From the cell containing the given text, extract its center point as [X, Y] coordinate. 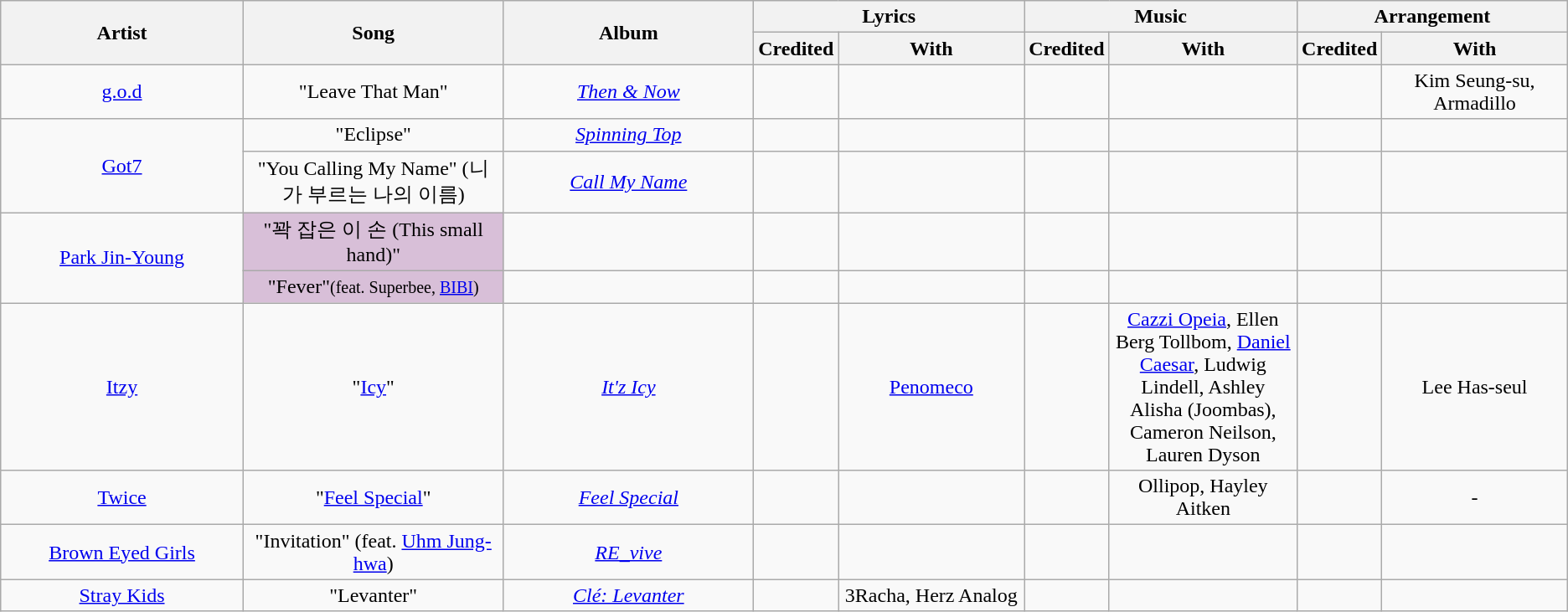
It'z Icy [628, 387]
Lyrics [890, 17]
"Invitation" (feat. Uhm Jung-hwa) [374, 553]
"Eclipse" [374, 135]
Music [1161, 17]
"꽉 잡은 이 손 (This small hand)" [374, 242]
"Feel Special" [374, 497]
Album [628, 33]
g.o.d [122, 92]
Twice [122, 497]
Got7 [122, 166]
Artist [122, 33]
Kim Seung-su, Armadillo [1474, 92]
Spinning Top [628, 135]
"Fever"(feat. Superbee, BIBI) [374, 287]
3Racha, Herz Analog [931, 595]
Park Jin-Young [122, 258]
"Icy" [374, 387]
Penomeco [931, 387]
Lee Has-seul [1474, 387]
RE_vive [628, 553]
Stray Kids [122, 595]
Arrangement [1432, 17]
Song [374, 33]
- [1474, 497]
Itzy [122, 387]
Brown Eyed Girls [122, 553]
"You Calling My Name" (니가 부르는 나의 이름) [374, 182]
Clé: Levanter [628, 595]
Ollipop, Hayley Aitken [1203, 497]
Call My Name [628, 182]
"Levanter" [374, 595]
Feel Special [628, 497]
"Leave That Man" [374, 92]
Cazzi Opeia, Ellen Berg Tollbom, Daniel Caesar, Ludwig Lindell, Ashley Alisha (Joombas), Cameron Neilson, Lauren Dyson [1203, 387]
Then & Now [628, 92]
